Capture the cell that displays the provided text and extract its (x, y) central coordinate. 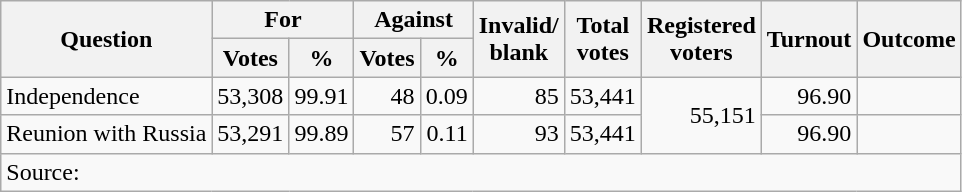
48 (387, 96)
53,291 (250, 134)
Source: (481, 172)
57 (387, 134)
Invalid/blank (518, 39)
99.91 (322, 96)
Outcome (909, 39)
For (283, 20)
Registeredvoters (701, 39)
Reunion with Russia (106, 134)
Question (106, 39)
Independence (106, 96)
85 (518, 96)
55,151 (701, 115)
99.89 (322, 134)
53,308 (250, 96)
0.11 (446, 134)
0.09 (446, 96)
Turnout (809, 39)
93 (518, 134)
Totalvotes (602, 39)
Against (414, 20)
